Locate the cell with the specified text and output its [x, y] center coordinate. 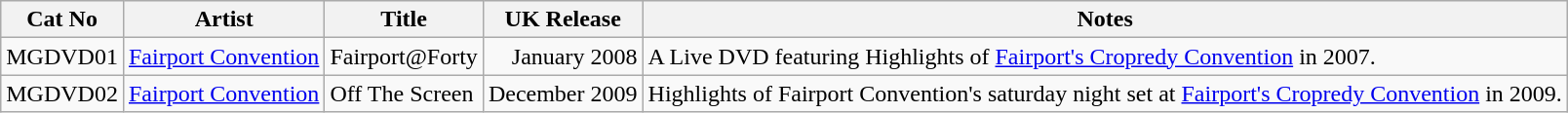
MGDVD01 [62, 56]
Artist [223, 19]
MGDVD02 [62, 94]
Notes [1105, 19]
Title [404, 19]
December 2009 [563, 94]
Highlights of Fairport Convention's saturday night set at Fairport's Cropredy Convention in 2009. [1105, 94]
Cat No [62, 19]
A Live DVD featuring Highlights of Fairport's Cropredy Convention in 2007. [1105, 56]
UK Release [563, 19]
Off The Screen [404, 94]
January 2008 [563, 56]
Fairport@Forty [404, 56]
